Locate the cell with the specified text and output its (X, Y) center coordinate. 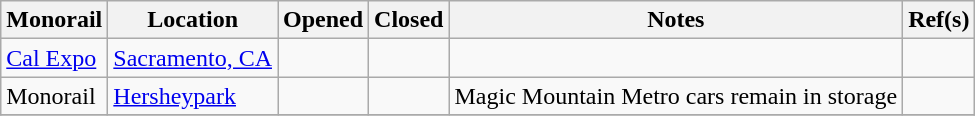
Location (193, 20)
Hersheypark (193, 96)
Notes (676, 20)
Cal Expo (54, 58)
Closed (409, 20)
Ref(s) (939, 20)
Magic Mountain Metro cars remain in storage (676, 96)
Sacramento, CA (193, 58)
Opened (324, 20)
